Output the (x, y) coordinate of the center of the cell containing the given text.  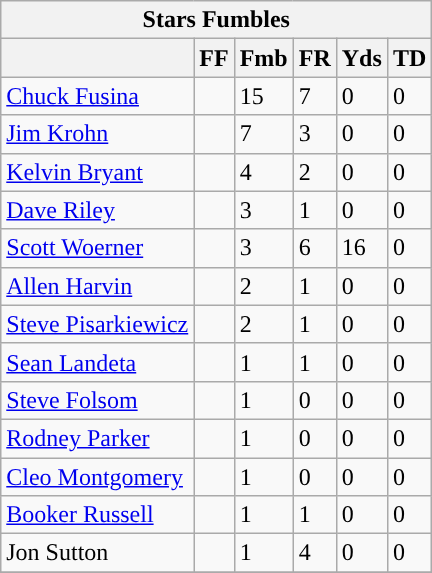
Allen Harvin (98, 286)
Yds (362, 58)
Kelvin Bryant (98, 172)
Steve Folsom (98, 400)
Sean Landeta (98, 362)
Scott Woerner (98, 248)
FF (214, 58)
Booker Russell (98, 515)
6 (314, 248)
FR (314, 58)
Rodney Parker (98, 438)
Jim Krohn (98, 134)
Dave Riley (98, 210)
Steve Pisarkiewicz (98, 324)
16 (362, 248)
Fmb (264, 58)
Stars Fumbles (216, 20)
Jon Sutton (98, 553)
15 (264, 96)
Cleo Montgomery (98, 477)
TD (409, 58)
Chuck Fusina (98, 96)
